Search for the cell housing the specified text and yield its (X, Y) center coordinate. 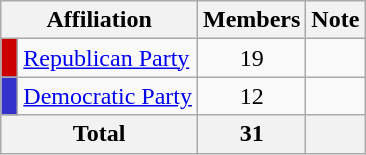
Affiliation (100, 20)
Note (336, 20)
Democratic Party (108, 96)
12 (251, 96)
19 (251, 58)
Total (100, 134)
31 (251, 134)
Members (251, 20)
Republican Party (108, 58)
